Identify which cell holds the provided text, then report its (X, Y) central coordinate. 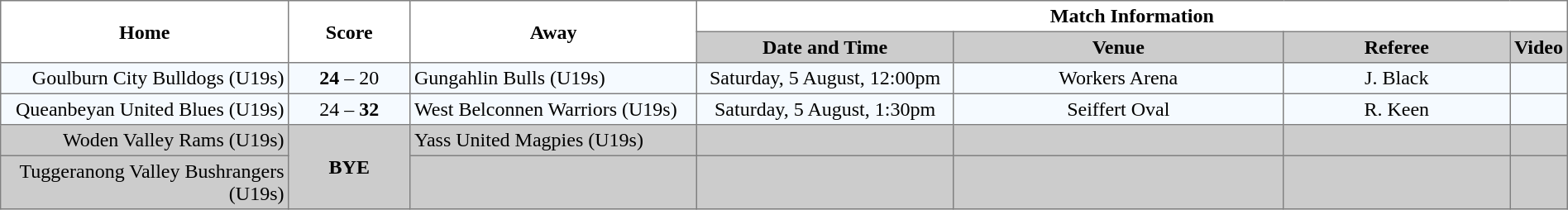
West Belconnen Warriors (U19s) (554, 109)
Video (1539, 47)
BYE (349, 167)
Match Information (1131, 17)
Away (554, 31)
J. Black (1397, 79)
Woden Valley Rams (U19s) (145, 141)
Venue (1118, 47)
24 – 32 (349, 109)
Tuggeranong Valley Bushrangers (U19s) (145, 182)
Saturday, 5 August, 12:00pm (825, 79)
Score (349, 31)
Seiffert Oval (1118, 109)
Workers Arena (1118, 79)
Goulburn City Bulldogs (U19s) (145, 79)
24 – 20 (349, 79)
R. Keen (1397, 109)
Date and Time (825, 47)
Referee (1397, 47)
Home (145, 31)
Yass United Magpies (U19s) (554, 141)
Gungahlin Bulls (U19s) (554, 79)
Queanbeyan United Blues (U19s) (145, 109)
Saturday, 5 August, 1:30pm (825, 109)
